Determine the (x, y) coordinate at the center of the cell enclosing the given text.  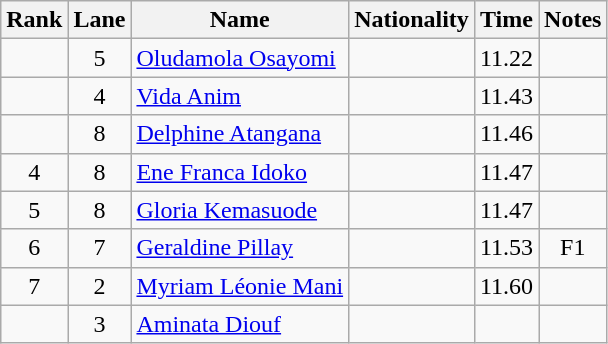
Gloria Kemasuode (240, 210)
3 (100, 324)
11.43 (506, 96)
11.46 (506, 134)
Time (506, 20)
11.53 (506, 248)
2 (100, 286)
Aminata Diouf (240, 324)
Ene Franca Idoko (240, 172)
11.22 (506, 58)
Name (240, 20)
Lane (100, 20)
6 (34, 248)
Oludamola Osayomi (240, 58)
Nationality (412, 20)
Notes (573, 20)
11.60 (506, 286)
F1 (573, 248)
Geraldine Pillay (240, 248)
Rank (34, 20)
Delphine Atangana (240, 134)
Vida Anim (240, 96)
Myriam Léonie Mani (240, 286)
